For the text-containing cell, return its midpoint in [x, y] coordinate format. 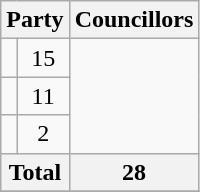
Total [35, 172]
28 [134, 172]
15 [43, 58]
2 [43, 134]
Party [35, 20]
11 [43, 96]
Councillors [134, 20]
